Output the [X, Y] coordinate of the center of the cell containing the given text.  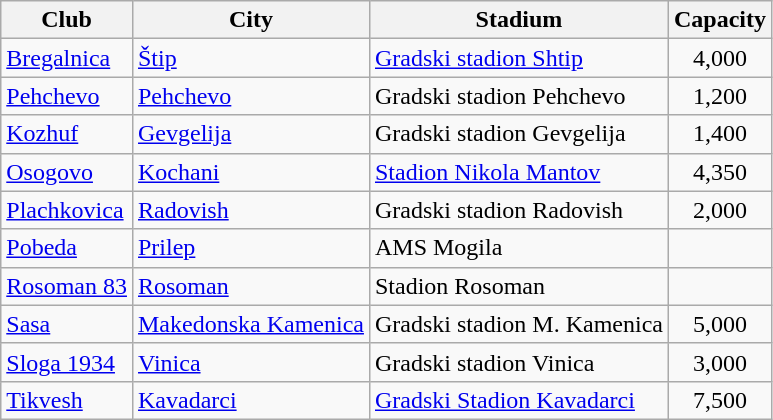
1,400 [720, 134]
Gradski stadion Shtip [518, 58]
Vinica [250, 362]
Kozhuf [67, 134]
Gradski stadion Vinica [518, 362]
Radovish [250, 210]
Gradski stadion M. Kamenica [518, 324]
3,000 [720, 362]
Makedonska Kamenica [250, 324]
Prilep [250, 248]
Sloga 1934 [67, 362]
Kavadarci [250, 400]
City [250, 20]
Stadion Rosoman [518, 286]
Club [67, 20]
Stadion Nikola Mantov [518, 172]
Štip [250, 58]
Gradski stadion Gevgelija [518, 134]
AMS Mogila [518, 248]
Gevgelija [250, 134]
Kochani [250, 172]
Stadium [518, 20]
Tikvesh [67, 400]
Gradski stadion Radovish [518, 210]
Osogovo [67, 172]
Bregalnica [67, 58]
Rosoman [250, 286]
7,500 [720, 400]
5,000 [720, 324]
Rosoman 83 [67, 286]
2,000 [720, 210]
Pobeda [67, 248]
Capacity [720, 20]
Gradski stadion Pehchevo [518, 96]
Gradski Stadion Kavadarci [518, 400]
1,200 [720, 96]
Plachkovica [67, 210]
4,350 [720, 172]
Sasa [67, 324]
4,000 [720, 58]
